Search for the cell housing the specified text and yield its [x, y] center coordinate. 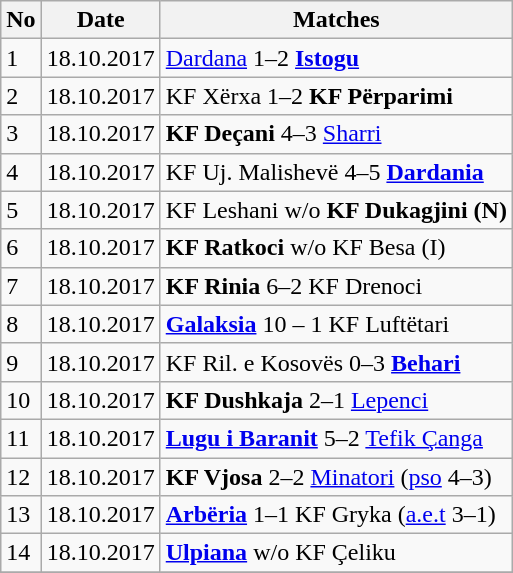
4 [21, 172]
5 [21, 210]
No [21, 20]
7 [21, 286]
Lugu i Baranit 5–2 Tefik Çanga [336, 438]
Galaksia 10 – 1 KF Luftëtari [336, 324]
Arbëria 1–1 KF Gryka (a.e.t 3–1) [336, 515]
2 [21, 96]
KF Ratkoci w/o KF Besa (I) [336, 248]
13 [21, 515]
Dardana 1–2 Istogu [336, 58]
9 [21, 362]
3 [21, 134]
11 [21, 438]
10 [21, 400]
8 [21, 324]
1 [21, 58]
Ulpiana w/o KF Çeliku [336, 553]
14 [21, 553]
6 [21, 248]
Matches [336, 20]
KF Leshani w/o KF Dukagjini (N) [336, 210]
12 [21, 477]
KF Uj. Malishevë 4–5 Dardania [336, 172]
Date [100, 20]
KF Ril. e Kosovës 0–3 Behari [336, 362]
KF Rinia 6–2 KF Drenoci [336, 286]
KF Xërxa 1–2 KF Përparimi [336, 96]
KF Vjosa 2–2 Minatori (pso 4–3) [336, 477]
KF Deçani 4–3 Sharri [336, 134]
KF Dushkaja 2–1 Lepenci [336, 400]
